Output the [x, y] coordinate of the center of the cell containing the given text.  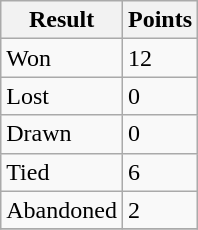
Lost [62, 96]
Won [62, 58]
Result [62, 20]
Drawn [62, 134]
6 [160, 172]
Points [160, 20]
Tied [62, 172]
12 [160, 58]
Abandoned [62, 210]
2 [160, 210]
